Pinpoint the cell where the given text exists, returning its [X, Y] midpoint coordinate. 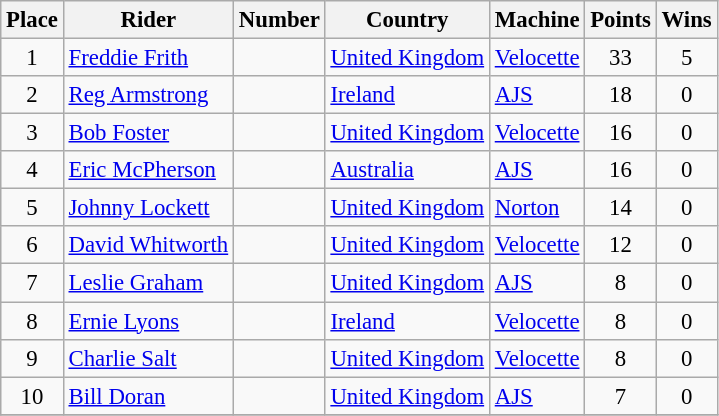
Freddie Frith [148, 58]
Wins [686, 20]
Norton [536, 208]
Machine [536, 20]
6 [32, 245]
9 [32, 358]
Rider [148, 20]
4 [32, 170]
2 [32, 95]
Number [279, 20]
Reg Armstrong [148, 95]
Charlie Salt [148, 358]
10 [32, 396]
33 [620, 58]
Points [620, 20]
David Whitworth [148, 245]
12 [620, 245]
1 [32, 58]
Leslie Graham [148, 283]
Country [407, 20]
Australia [407, 170]
Place [32, 20]
Eric McPherson [148, 170]
Johnny Lockett [148, 208]
Bob Foster [148, 133]
Ernie Lyons [148, 321]
Bill Doran [148, 396]
14 [620, 208]
3 [32, 133]
18 [620, 95]
